Pinpoint the cell where the given text exists, returning its [x, y] midpoint coordinate. 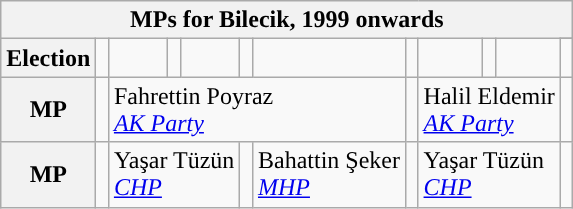
Election [48, 58]
Halil EldemirAK Party [489, 110]
Bahattin ŞekerMHP [328, 174]
MPs for Bilecik, 1999 onwards [287, 20]
Fahrettin PoyrazAK Party [256, 110]
